From the cell containing the given text, extract its center point as [X, Y] coordinate. 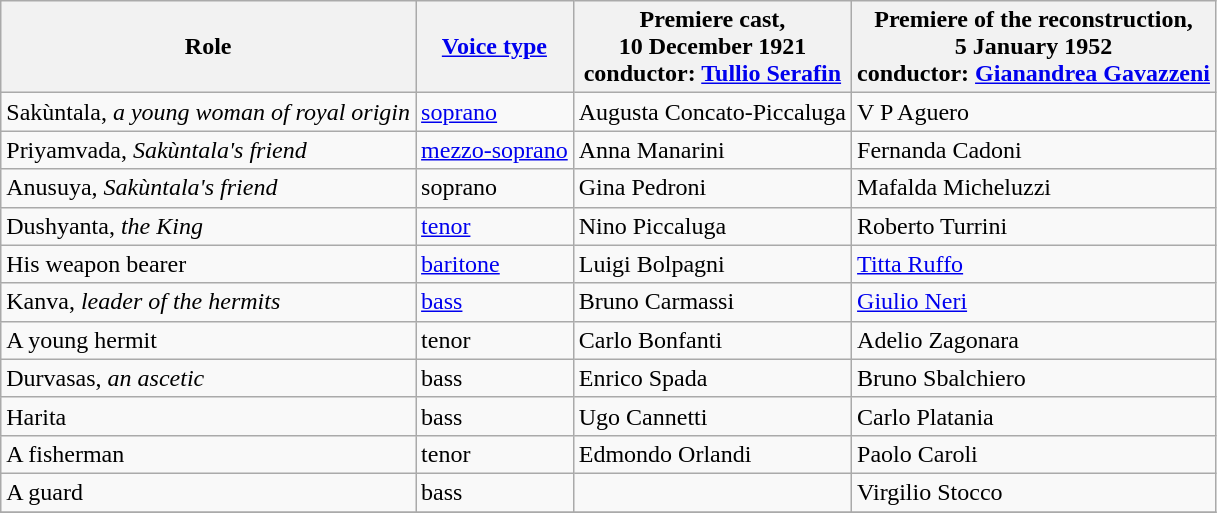
Mafalda Micheluzzi [1034, 188]
His weapon bearer [208, 264]
Kanva, leader of the hermits [208, 302]
Anna Manarini [712, 150]
Adelio Zagonara [1034, 340]
Luigi Bolpagni [712, 264]
Bruno Sbalchiero [1034, 378]
Role [208, 47]
Carlo Platania [1034, 416]
Nino Piccaluga [712, 226]
Voice type [495, 47]
Sakùntala, a young woman of royal origin [208, 112]
Premiere cast,10 December 1921conductor: Tullio Serafin [712, 47]
baritone [495, 264]
mezzo-soprano [495, 150]
Dushyanta, the King [208, 226]
Gina Pedroni [712, 188]
Ugo Cannetti [712, 416]
Bruno Carmassi [712, 302]
Edmondo Orlandi [712, 454]
Priyamvada, Sakùntala's friend [208, 150]
A guard [208, 492]
Paolo Caroli [1034, 454]
Durvasas, an ascetic [208, 378]
Roberto Turrini [1034, 226]
Augusta Concato-Piccaluga [712, 112]
Carlo Bonfanti [712, 340]
V P Aguero [1034, 112]
Virgilio Stocco [1034, 492]
Harita [208, 416]
Enrico Spada [712, 378]
A fisherman [208, 454]
Premiere of the reconstruction,5 January 1952conductor: Gianandrea Gavazzeni [1034, 47]
Anusuya, Sakùntala's friend [208, 188]
Fernanda Cadoni [1034, 150]
A young hermit [208, 340]
Giulio Neri [1034, 302]
Titta Ruffo [1034, 264]
